Extract the (x, y) coordinate from the center of the cell holding the provided text.  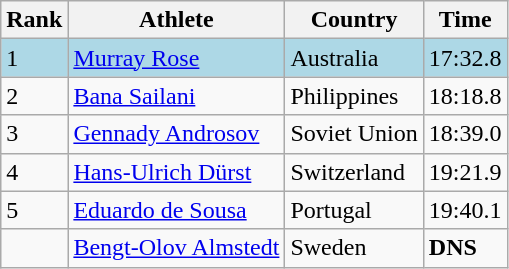
Bengt-Olov Almstedt (176, 248)
17:32.8 (465, 58)
19:21.9 (465, 172)
Eduardo de Sousa (176, 210)
4 (34, 172)
Rank (34, 20)
18:18.8 (465, 96)
Hans-Ulrich Dürst (176, 172)
Portugal (354, 210)
Time (465, 20)
19:40.1 (465, 210)
Gennady Androsov (176, 134)
18:39.0 (465, 134)
2 (34, 96)
Australia (354, 58)
Soviet Union (354, 134)
Athlete (176, 20)
Bana Sailani (176, 96)
Switzerland (354, 172)
1 (34, 58)
3 (34, 134)
Murray Rose (176, 58)
Sweden (354, 248)
Philippines (354, 96)
5 (34, 210)
DNS (465, 248)
Country (354, 20)
